Identify which cell holds the provided text, then report its (X, Y) central coordinate. 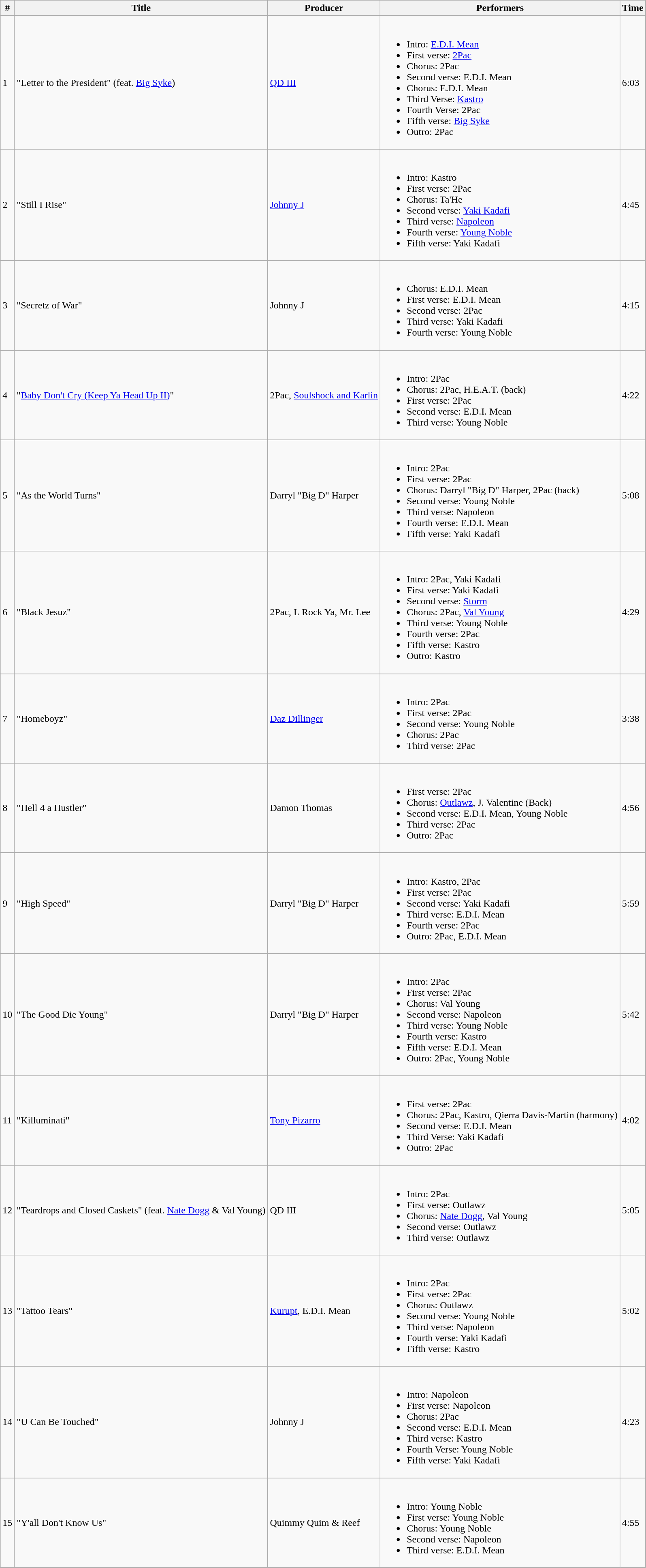
4:55 (633, 1523)
"High Speed" (141, 903)
Tony Pizarro (324, 1120)
Intro: KastroFirst verse: 2PacChorus: Ta'HeSecond verse: Yaki KadafiThird verse: NapoleonFourth verse: Young NobleFifth verse: Yaki Kadafi (500, 205)
"Still I Rise" (141, 205)
Intro: 2PacChorus: 2Pac, H.E.A.T. (back)First verse: 2PacSecond verse: E.D.I. MeanThird verse: Young Noble (500, 395)
"Baby Don't Cry (Keep Ya Head Up II)" (141, 395)
4:29 (633, 612)
2Pac, Soulshock and Karlin (324, 395)
"U Can Be Touched" (141, 1423)
First verse: 2PacChorus: Outlawz, J. Valentine (Back)Second verse: E.D.I. Mean, Young NobleThird verse: 2PacOutro: 2Pac (500, 808)
4:23 (633, 1423)
6 (7, 612)
7 (7, 718)
Damon Thomas (324, 808)
Intro: NapoleonFirst verse: NapoleonChorus: 2PacSecond verse: E.D.I. MeanThird verse: KastroFourth Verse: Young NobleFifth verse: Yaki Kadafi (500, 1423)
Title (141, 8)
"As the World Turns" (141, 495)
4:56 (633, 808)
Time (633, 8)
Intro: Kastro, 2PacFirst verse: 2PacSecond verse: Yaki KadafiThird verse: E.D.I. MeanFourth verse: 2PacOutro: 2Pac, E.D.I. Mean (500, 903)
4:15 (633, 306)
"Black Jesuz" (141, 612)
5 (7, 495)
4:45 (633, 205)
5:08 (633, 495)
12 (7, 1210)
2 (7, 205)
13 (7, 1311)
Producer (324, 8)
Intro: 2PacFirst verse: 2PacChorus: OutlawzSecond verse: Young NobleThird verse: NapoleonFourth verse: Yaki KadafiFifth verse: Kastro (500, 1311)
4:22 (633, 395)
"Letter to the President" (feat. Big Syke) (141, 83)
6:03 (633, 83)
5:59 (633, 903)
8 (7, 808)
"Teardrops and Closed Caskets" (feat. Nate Dogg & Val Young) (141, 1210)
3 (7, 306)
1 (7, 83)
5:02 (633, 1311)
5:05 (633, 1210)
5:42 (633, 1014)
Kurupt, E.D.I. Mean (324, 1311)
Chorus: E.D.I. MeanFirst verse: E.D.I. MeanSecond verse: 2PacThird verse: Yaki KadafiFourth verse: Young Noble (500, 306)
14 (7, 1423)
Intro: 2PacFirst verse: OutlawzChorus: Nate Dogg, Val YoungSecond verse: OutlawzThird verse: Outlawz (500, 1210)
# (7, 8)
"Killuminati" (141, 1120)
First verse: 2PacChorus: 2Pac, Kastro, Qierra Davis-Martin (harmony)Second verse: E.D.I. MeanThird Verse: Yaki KadafiOutro: 2Pac (500, 1120)
"Hell 4 a Hustler" (141, 808)
9 (7, 903)
"Tattoo Tears" (141, 1311)
Intro: Young NobleFirst verse: Young NobleChorus: Young NobleSecond verse: NapoleonThird verse: E.D.I. Mean (500, 1523)
11 (7, 1120)
10 (7, 1014)
"Secretz of War" (141, 306)
Intro: 2PacFirst verse: 2PacSecond verse: Young NobleChorus: 2PacThird verse: 2Pac (500, 718)
15 (7, 1523)
"The Good Die Young" (141, 1014)
Performers (500, 8)
3:38 (633, 718)
Quimmy Quim & Reef (324, 1523)
4:02 (633, 1120)
Daz Dillinger (324, 718)
2Pac, L Rock Ya, Mr. Lee (324, 612)
"Y'all Don't Know Us" (141, 1523)
4 (7, 395)
"Homeboyz" (141, 718)
